Capture the cell that displays the provided text and extract its (x, y) central coordinate. 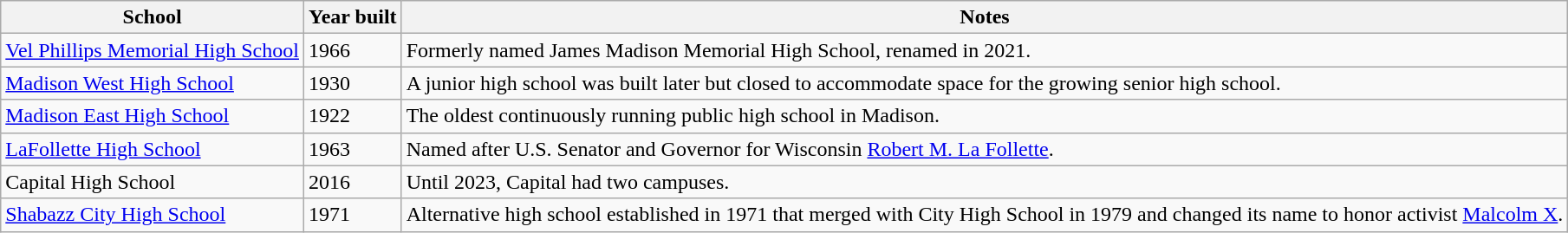
Alternative high school established in 1971 that merged with City High School in 1979 and changed its name to honor activist Malcolm X. (985, 215)
1930 (352, 83)
A junior high school was built later but closed to accommodate space for the growing senior high school. (985, 83)
Vel Phillips Memorial High School (153, 50)
Notes (985, 17)
Madison West High School (153, 83)
2016 (352, 182)
Named after U.S. Senator and Governor for Wisconsin Robert M. La Follette. (985, 149)
LaFollette High School (153, 149)
School (153, 17)
Capital High School (153, 182)
Shabazz City High School (153, 215)
1922 (352, 116)
Year built (352, 17)
1966 (352, 50)
1963 (352, 149)
The oldest continuously running public high school in Madison. (985, 116)
Until 2023, Capital had two campuses. (985, 182)
Formerly named James Madison Memorial High School, renamed in 2021. (985, 50)
Madison East High School (153, 116)
1971 (352, 215)
